Identify which cell holds the provided text, then report its [x, y] central coordinate. 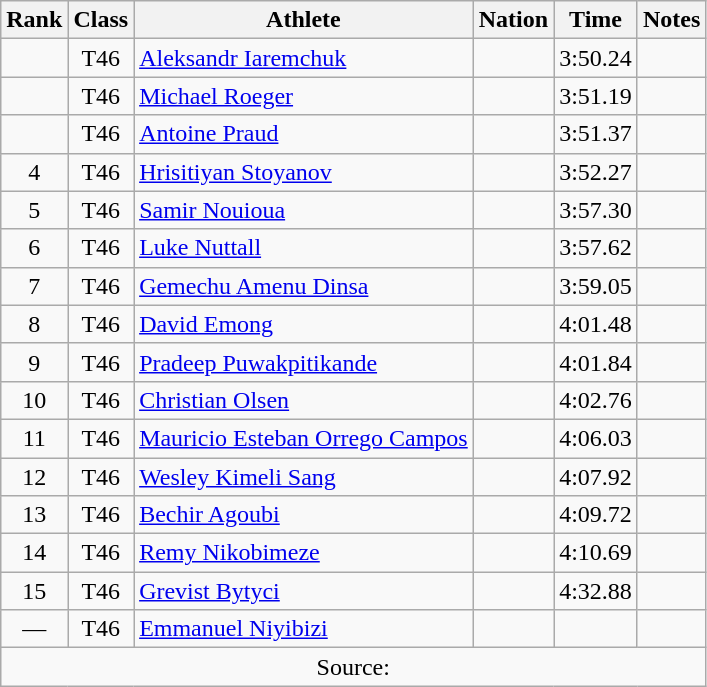
Time [596, 20]
3:59.05 [596, 286]
12 [34, 477]
4 [34, 172]
Bechir Agoubi [304, 515]
Emmanuel Niyibizi [304, 629]
11 [34, 438]
Luke Nuttall [304, 248]
Christian Olsen [304, 400]
Antoine Praud [304, 134]
Rank [34, 20]
Pradeep Puwakpitikande [304, 362]
4:01.48 [596, 324]
3:52.27 [596, 172]
Aleksandr Iaremchuk [304, 58]
3:51.19 [596, 96]
Hrisitiyan Stoyanov [304, 172]
3:57.30 [596, 210]
4:06.03 [596, 438]
Gemechu Amenu Dinsa [304, 286]
8 [34, 324]
Source: [354, 667]
Class [101, 20]
5 [34, 210]
Mauricio Esteban Orrego Campos [304, 438]
3:51.37 [596, 134]
4:02.76 [596, 400]
13 [34, 515]
4:32.88 [596, 591]
4:09.72 [596, 515]
Notes [671, 20]
6 [34, 248]
Michael Roeger [304, 96]
10 [34, 400]
Remy Nikobimeze [304, 553]
4:07.92 [596, 477]
4:10.69 [596, 553]
Wesley Kimeli Sang [304, 477]
Grevist Bytyci [304, 591]
9 [34, 362]
4:01.84 [596, 362]
14 [34, 553]
3:57.62 [596, 248]
Samir Nouioua [304, 210]
Athlete [304, 20]
7 [34, 286]
Nation [513, 20]
David Emong [304, 324]
15 [34, 591]
— [34, 629]
3:50.24 [596, 58]
